Identify which cell holds the provided text, then report its (x, y) central coordinate. 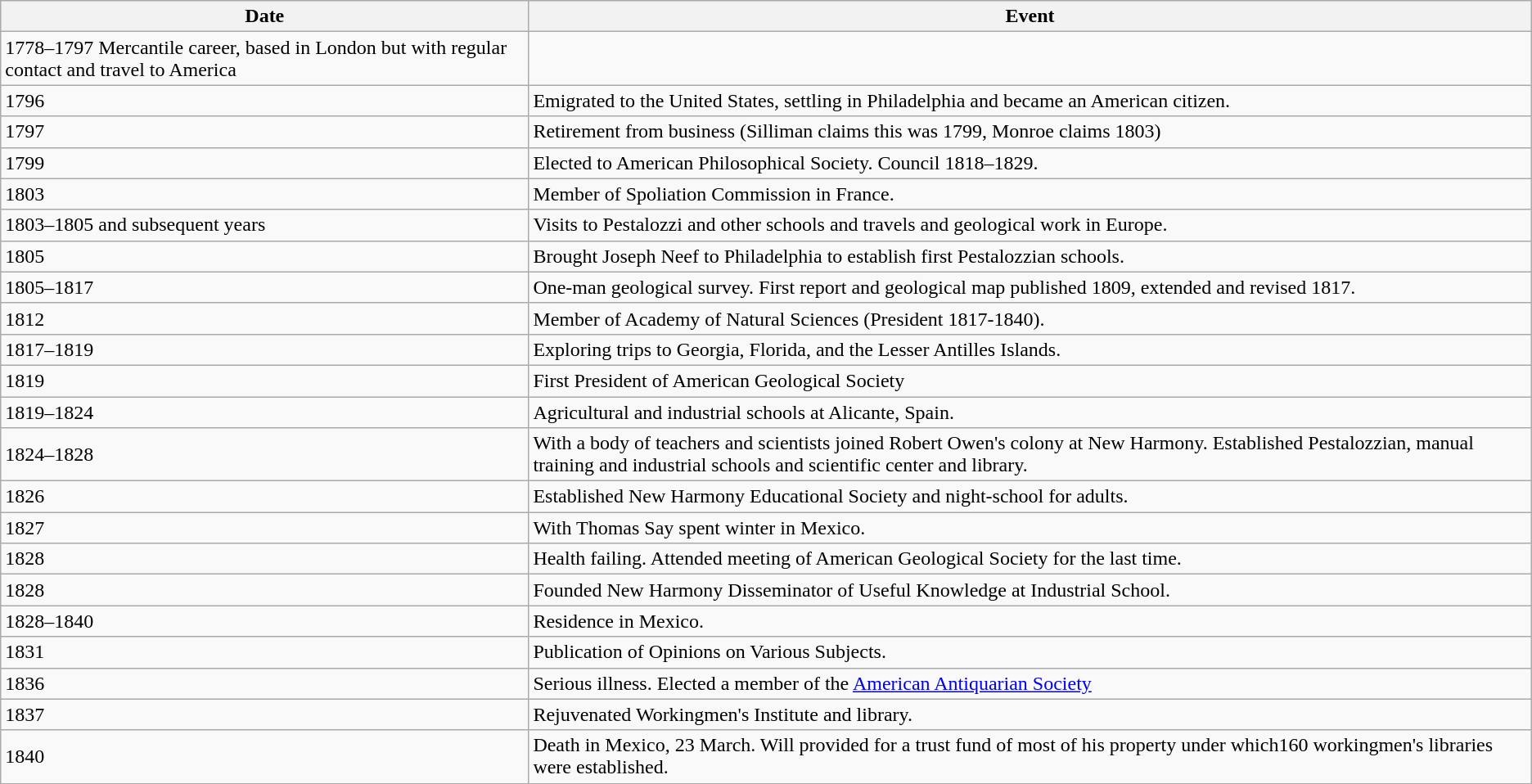
Member of Spoliation Commission in France. (1030, 194)
Serious illness. Elected a member of the American Antiquarian Society (1030, 683)
1836 (265, 683)
Event (1030, 16)
Agricultural and industrial schools at Alicante, Spain. (1030, 412)
Brought Joseph Neef to Philadelphia to establish first Pestalozzian schools. (1030, 256)
Rejuvenated Workingmen's Institute and library. (1030, 714)
1805 (265, 256)
With Thomas Say spent winter in Mexico. (1030, 528)
1819–1824 (265, 412)
Date (265, 16)
1828–1840 (265, 621)
Residence in Mexico. (1030, 621)
Emigrated to the United States, settling in Philadelphia and became an American citizen. (1030, 101)
1837 (265, 714)
1827 (265, 528)
1796 (265, 101)
1826 (265, 497)
Retirement from business (Silliman claims this was 1799, Monroe claims 1803) (1030, 132)
1824–1828 (265, 455)
1840 (265, 756)
Death in Mexico, 23 March. Will provided for a trust fund of most of his property under which160 workingmen's libraries were established. (1030, 756)
Member of Academy of Natural Sciences (President 1817-1840). (1030, 318)
1803 (265, 194)
Visits to Pestalozzi and other schools and travels and geological work in Europe. (1030, 225)
1803–1805 and subsequent years (265, 225)
1817–1819 (265, 349)
1819 (265, 381)
Elected to American Philosophical Society. Council 1818–1829. (1030, 163)
Publication of Opinions on Various Subjects. (1030, 652)
1778–1797 Mercantile career, based in London but with regular contact and travel to America (265, 59)
1805–1817 (265, 287)
Exploring trips to Georgia, Florida, and the Lesser Antilles Islands. (1030, 349)
1831 (265, 652)
Founded New Harmony Disseminator of Useful Knowledge at Industrial School. (1030, 590)
Health failing. Attended meeting of American Geological Society for the last time. (1030, 559)
1797 (265, 132)
1812 (265, 318)
1799 (265, 163)
First President of American Geological Society (1030, 381)
One-man geological survey. First report and geological map published 1809, extended and revised 1817. (1030, 287)
Established New Harmony Educational Society and night-school for adults. (1030, 497)
